Detect which cell encompasses the target text, then output its [x, y] center coordinate. 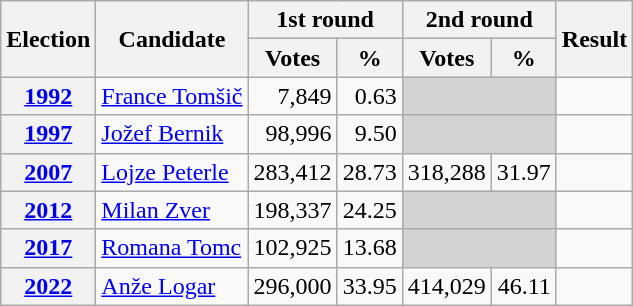
2012 [48, 210]
9.50 [370, 134]
318,288 [446, 172]
2017 [48, 248]
31.97 [524, 172]
Milan Zver [172, 210]
198,337 [292, 210]
2022 [48, 286]
Jožef Bernik [172, 134]
0.63 [370, 96]
98,996 [292, 134]
Result [594, 39]
296,000 [292, 286]
46.11 [524, 286]
414,029 [446, 286]
France Tomšič [172, 96]
13.68 [370, 248]
2007 [48, 172]
2nd round [479, 20]
283,412 [292, 172]
Romana Tomc [172, 248]
1992 [48, 96]
102,925 [292, 248]
28.73 [370, 172]
24.25 [370, 210]
33.95 [370, 286]
Anže Logar [172, 286]
7,849 [292, 96]
Lojze Peterle [172, 172]
Election [48, 39]
1st round [325, 20]
Candidate [172, 39]
1997 [48, 134]
